For the text-containing cell, return its midpoint in [X, Y] coordinate format. 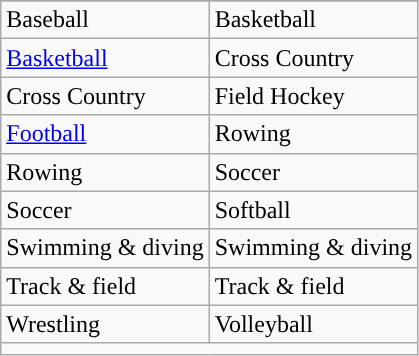
Baseball [105, 20]
Wrestling [105, 324]
Field Hockey [313, 96]
Softball [313, 210]
Football [105, 134]
Volleyball [313, 324]
